Scan for the cell matching the given text and deliver its (x, y) coordinate at center. 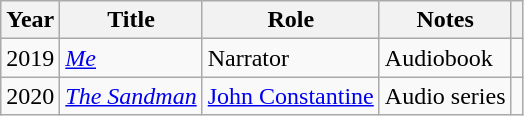
Audiobook (445, 58)
Notes (445, 20)
Me (131, 58)
John Constantine (290, 96)
Narrator (290, 58)
Role (290, 20)
The Sandman (131, 96)
2020 (30, 96)
Audio series (445, 96)
2019 (30, 58)
Title (131, 20)
Year (30, 20)
